Output the (x, y) coordinate of the center of the cell containing the given text.  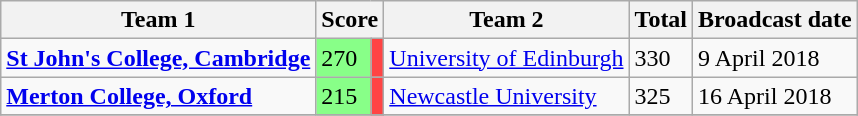
Team 2 (506, 20)
Score (350, 20)
215 (344, 96)
16 April 2018 (776, 96)
330 (661, 58)
Newcastle University (506, 96)
9 April 2018 (776, 58)
University of Edinburgh (506, 58)
Broadcast date (776, 20)
Team 1 (158, 20)
Merton College, Oxford (158, 96)
325 (661, 96)
Total (661, 20)
St John's College, Cambridge (158, 58)
270 (344, 58)
